Find where the given text appears and provide that cell's center as (X, Y) coordinate. 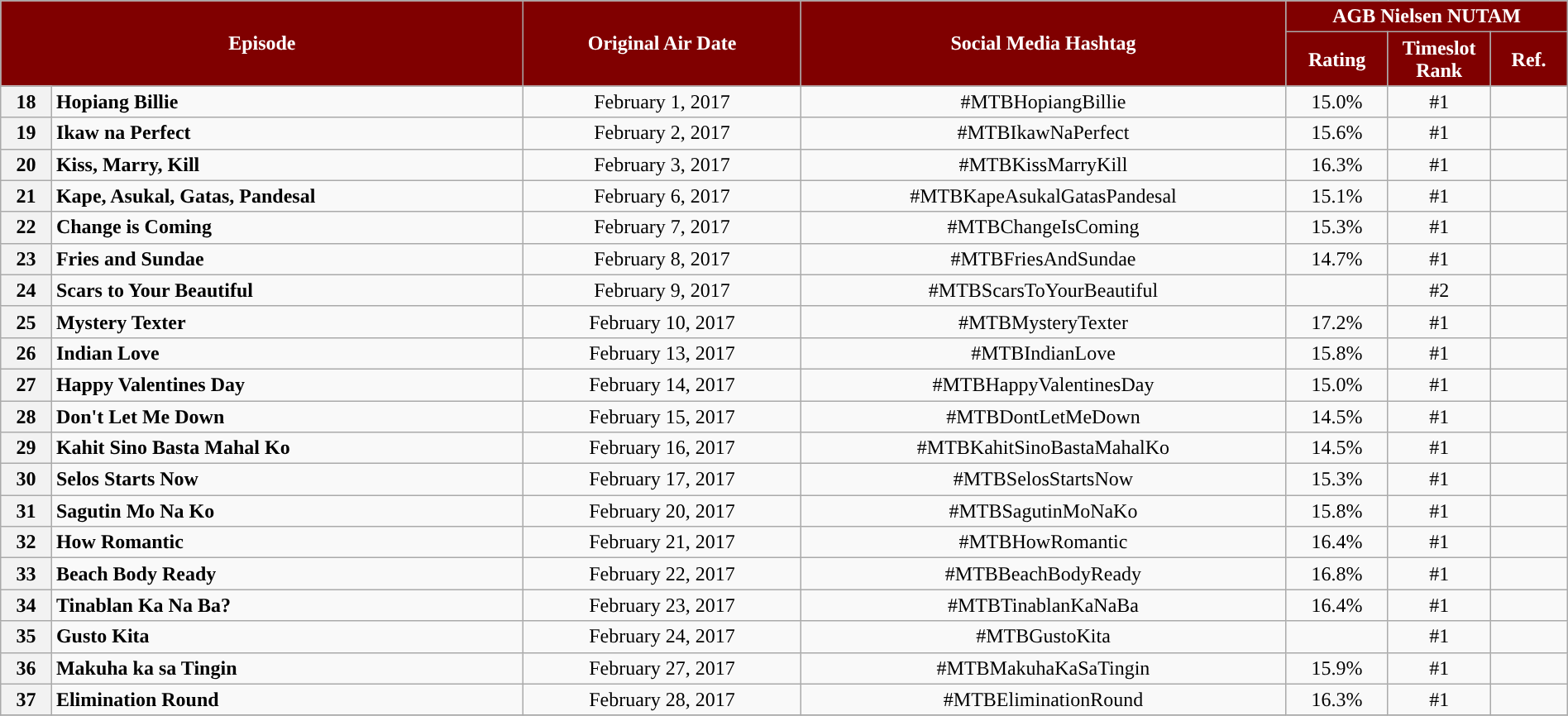
37 (26, 699)
AGB Nielsen NUTAM (1427, 17)
Hopiang Billie (288, 102)
February 13, 2017 (662, 353)
February 7, 2017 (662, 227)
#MTBMakuhaKaSaTingin (1044, 668)
February 15, 2017 (662, 416)
23 (26, 259)
#MTBChangeIsComing (1044, 227)
Original Air Date (662, 43)
#MTBSelosStartsNow (1044, 480)
#MTBMysteryTexter (1044, 322)
Mystery Texter (288, 322)
Kiss, Marry, Kill (288, 165)
Happy Valentines Day (288, 384)
35 (26, 637)
Episode (262, 43)
Selos Starts Now (288, 480)
February 27, 2017 (662, 668)
Sagutin Mo Na Ko (288, 511)
#MTBHappyValentinesDay (1044, 384)
February 20, 2017 (662, 511)
How Romantic (288, 542)
17.2% (1337, 322)
20 (26, 165)
#MTBHowRomantic (1044, 542)
Indian Love (288, 353)
Tinablan Ka Na Ba? (288, 605)
27 (26, 384)
Beach Body Ready (288, 574)
#MTBTinablanKaNaBa (1044, 605)
25 (26, 322)
24 (26, 290)
February 10, 2017 (662, 322)
16.8% (1337, 574)
Makuha ka sa Tingin (288, 668)
32 (26, 542)
#MTBGustoKita (1044, 637)
26 (26, 353)
February 23, 2017 (662, 605)
15.9% (1337, 668)
18 (26, 102)
22 (26, 227)
#MTBIndianLove (1044, 353)
#MTBBeachBodyReady (1044, 574)
Scars to Your Beautiful (288, 290)
Kahit Sino Basta Mahal Ko (288, 448)
February 8, 2017 (662, 259)
#MTBIkawNaPerfect (1044, 133)
19 (26, 133)
February 16, 2017 (662, 448)
#MTBKahitSinoBastaMahalKo (1044, 448)
#MTBEliminationRound (1044, 699)
21 (26, 196)
#MTBKissMarryKill (1044, 165)
28 (26, 416)
February 28, 2017 (662, 699)
February 21, 2017 (662, 542)
36 (26, 668)
15.6% (1337, 133)
30 (26, 480)
Social Media Hashtag (1044, 43)
Kape, Asukal, Gatas, Pandesal (288, 196)
Ref. (1528, 60)
15.1% (1337, 196)
#MTBKapeAsukalGatasPandesal (1044, 196)
February 22, 2017 (662, 574)
29 (26, 448)
31 (26, 511)
Elimination Round (288, 699)
Change is Coming (288, 227)
Fries and Sundae (288, 259)
February 14, 2017 (662, 384)
February 24, 2017 (662, 637)
February 1, 2017 (662, 102)
#MTBDontLetMeDown (1044, 416)
#MTBScarsToYourBeautiful (1044, 290)
#MTBSagutinMoNaKo (1044, 511)
14.7% (1337, 259)
#MTBHopiangBillie (1044, 102)
February 9, 2017 (662, 290)
#2 (1439, 290)
Gusto Kita (288, 637)
February 3, 2017 (662, 165)
TimeslotRank (1439, 60)
#MTBFriesAndSundae (1044, 259)
33 (26, 574)
Don't Let Me Down (288, 416)
34 (26, 605)
February 17, 2017 (662, 480)
Ikaw na Perfect (288, 133)
February 6, 2017 (662, 196)
February 2, 2017 (662, 133)
Rating (1337, 60)
